For the text-containing cell, return its midpoint in [x, y] coordinate format. 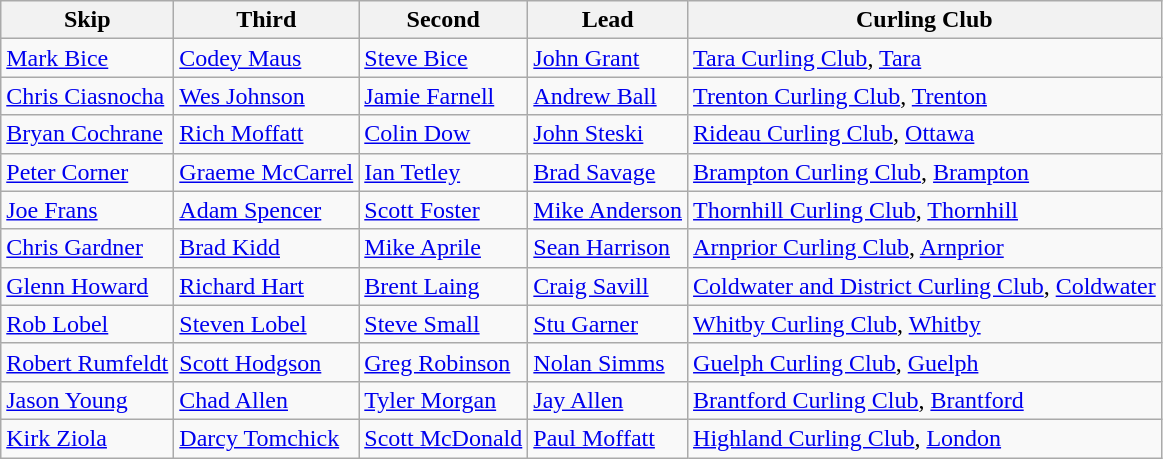
Darcy Tomchick [266, 438]
Robert Rumfeldt [88, 362]
Arnprior Curling Club, Arnprior [925, 248]
John Grant [608, 58]
Greg Robinson [444, 362]
Mike Anderson [608, 210]
Brad Kidd [266, 248]
Scott Hodgson [266, 362]
Curling Club [925, 20]
Wes Johnson [266, 96]
Codey Maus [266, 58]
Jason Young [88, 400]
Scott Foster [444, 210]
Sean Harrison [608, 248]
Tara Curling Club, Tara [925, 58]
Chad Allen [266, 400]
Brad Savage [608, 172]
Chris Ciasnocha [88, 96]
Peter Corner [88, 172]
Chris Gardner [88, 248]
Brent Laing [444, 286]
Highland Curling Club, London [925, 438]
Trenton Curling Club, Trenton [925, 96]
Guelph Curling Club, Guelph [925, 362]
Bryan Cochrane [88, 134]
Rich Moffatt [266, 134]
Jamie Farnell [444, 96]
Andrew Ball [608, 96]
Kirk Ziola [88, 438]
Brampton Curling Club, Brampton [925, 172]
Second [444, 20]
Steven Lobel [266, 324]
Glenn Howard [88, 286]
Steve Bice [444, 58]
Craig Savill [608, 286]
Skip [88, 20]
John Steski [608, 134]
Richard Hart [266, 286]
Coldwater and District Curling Club, Coldwater [925, 286]
Third [266, 20]
Nolan Simms [608, 362]
Lead [608, 20]
Rideau Curling Club, Ottawa [925, 134]
Brantford Curling Club, Brantford [925, 400]
Colin Dow [444, 134]
Ian Tetley [444, 172]
Jay Allen [608, 400]
Steve Small [444, 324]
Rob Lobel [88, 324]
Whitby Curling Club, Whitby [925, 324]
Stu Garner [608, 324]
Paul Moffatt [608, 438]
Graeme McCarrel [266, 172]
Adam Spencer [266, 210]
Joe Frans [88, 210]
Mike Aprile [444, 248]
Thornhill Curling Club, Thornhill [925, 210]
Mark Bice [88, 58]
Scott McDonald [444, 438]
Tyler Morgan [444, 400]
